Find where the given text appears and provide that cell's center as [x, y] coordinate. 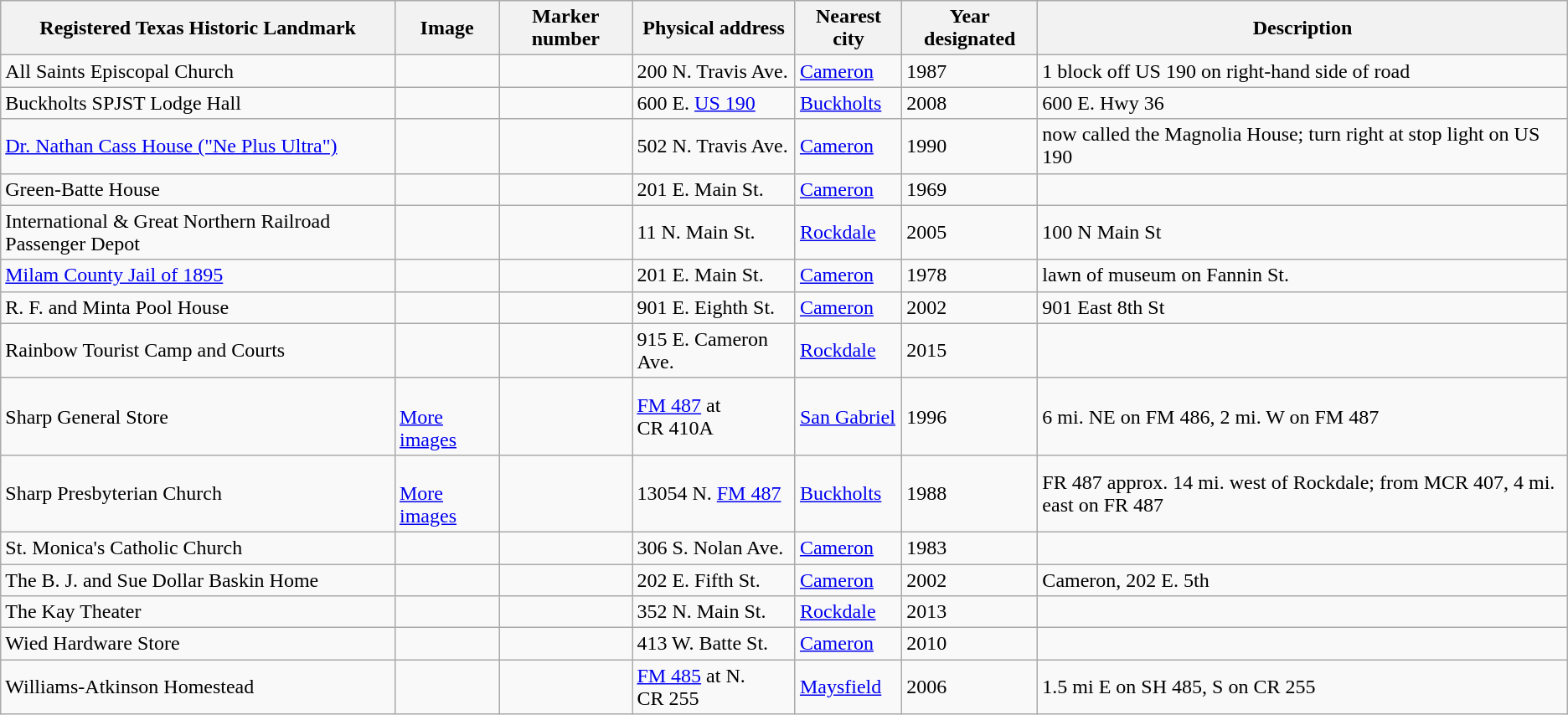
200 N. Travis Ave. [714, 71]
1987 [970, 71]
Sharp Presbyterian Church [198, 493]
2005 [970, 233]
13054 N. FM 487 [714, 493]
600 E. US 190 [714, 103]
306 S. Nolan Ave. [714, 548]
2015 [970, 350]
901 East 8th St [1302, 307]
Physical address [714, 28]
All Saints Episcopal Church [198, 71]
1978 [970, 275]
1983 [970, 548]
now called the Magnolia House; turn right at stop light on US 190 [1302, 146]
352 N. Main St. [714, 612]
413 W. Batte St. [714, 644]
lawn of museum on Fannin St. [1302, 275]
1.5 mi E on SH 485, S on CR 255 [1302, 687]
502 N. Travis Ave. [714, 146]
Maysfield [848, 687]
Rainbow Tourist Camp and Courts [198, 350]
1996 [970, 416]
Image [446, 28]
Year designated [970, 28]
International & Great Northern Railroad Passenger Depot [198, 233]
Nearest city [848, 28]
FM 485 at N. CR 255 [714, 687]
1990 [970, 146]
Wied Hardware Store [198, 644]
The B. J. and Sue Dollar Baskin Home [198, 580]
Description [1302, 28]
Green-Batte House [198, 189]
600 E. Hwy 36 [1302, 103]
FR 487 approx. 14 mi. west of Rockdale; from MCR 407, 4 mi. east on FR 487 [1302, 493]
915 E. Cameron Ave. [714, 350]
2010 [970, 644]
Dr. Nathan Cass House ("Ne Plus Ultra") [198, 146]
San Gabriel [848, 416]
100 N Main St [1302, 233]
901 E. Eighth St. [714, 307]
Registered Texas Historic Landmark [198, 28]
The Kay Theater [198, 612]
1988 [970, 493]
2013 [970, 612]
Milam County Jail of 1895 [198, 275]
Cameron, 202 E. 5th [1302, 580]
Sharp General Store [198, 416]
2008 [970, 103]
6 mi. NE on FM 486, 2 mi. W on FM 487 [1302, 416]
Williams-Atkinson Homestead [198, 687]
11 N. Main St. [714, 233]
Marker number [566, 28]
2006 [970, 687]
Buckholts SPJST Lodge Hall [198, 103]
FM 487 at CR 410A [714, 416]
1969 [970, 189]
R. F. and Minta Pool House [198, 307]
St. Monica's Catholic Church [198, 548]
1 block off US 190 on right-hand side of road [1302, 71]
202 E. Fifth St. [714, 580]
